For the text-containing cell, return its midpoint in [x, y] coordinate format. 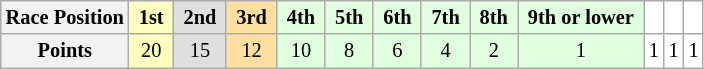
12 [251, 51]
6th [397, 17]
9th or lower [581, 17]
20 [152, 51]
10 [301, 51]
5th [349, 17]
Points [65, 51]
4th [301, 17]
8 [349, 51]
2nd [200, 17]
15 [200, 51]
1st [152, 17]
3rd [251, 17]
2 [494, 51]
Race Position [65, 17]
7th [445, 17]
6 [397, 51]
8th [494, 17]
4 [445, 51]
